Determine the (X, Y) coordinate at the center of the cell enclosing the given text.  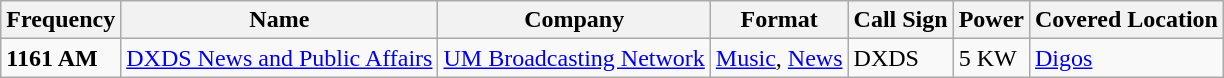
Digos (1126, 58)
Name (280, 20)
Frequency (61, 20)
DXDS (900, 58)
1161 AM (61, 58)
Covered Location (1126, 20)
Company (574, 20)
UM Broadcasting Network (574, 58)
Power (991, 20)
DXDS News and Public Affairs (280, 58)
Music, News (779, 58)
Format (779, 20)
Call Sign (900, 20)
5 KW (991, 58)
